Return (x, y) of the center of cell containing provided text 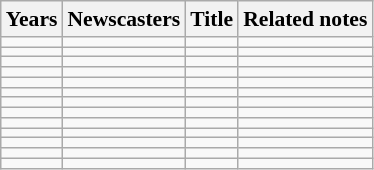
Related notes (305, 19)
Newscasters (124, 19)
Title (212, 19)
Years (32, 19)
